Output the [x, y] coordinate of the center of the cell containing the given text.  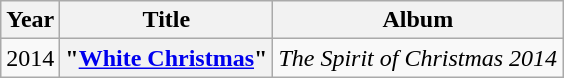
Year [30, 20]
"White Christmas" [166, 58]
2014 [30, 58]
Title [166, 20]
Album [418, 20]
The Spirit of Christmas 2014 [418, 58]
